For the text-containing cell, return its midpoint in [x, y] coordinate format. 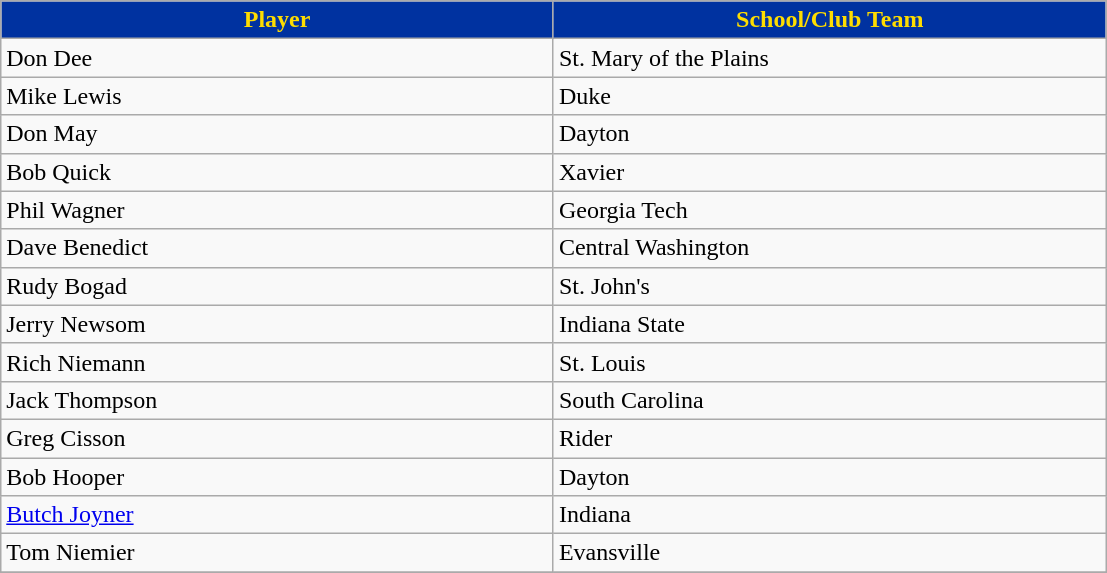
Georgia Tech [830, 210]
Xavier [830, 172]
St. John's [830, 286]
Mike Lewis [278, 96]
Player [278, 20]
Tom Niemier [278, 553]
Indiana State [830, 324]
Central Washington [830, 248]
Bob Quick [278, 172]
Greg Cisson [278, 438]
Evansville [830, 553]
Duke [830, 96]
Indiana [830, 515]
St. Mary of the Plains [830, 58]
Rider [830, 438]
Jerry Newsom [278, 324]
South Carolina [830, 400]
Phil Wagner [278, 210]
Rich Niemann [278, 362]
Dave Benedict [278, 248]
School/Club Team [830, 20]
Butch Joyner [278, 515]
Don May [278, 134]
Don Dee [278, 58]
Rudy Bogad [278, 286]
Jack Thompson [278, 400]
St. Louis [830, 362]
Bob Hooper [278, 477]
